Output the [x, y] coordinate of the center of the cell containing the given text.  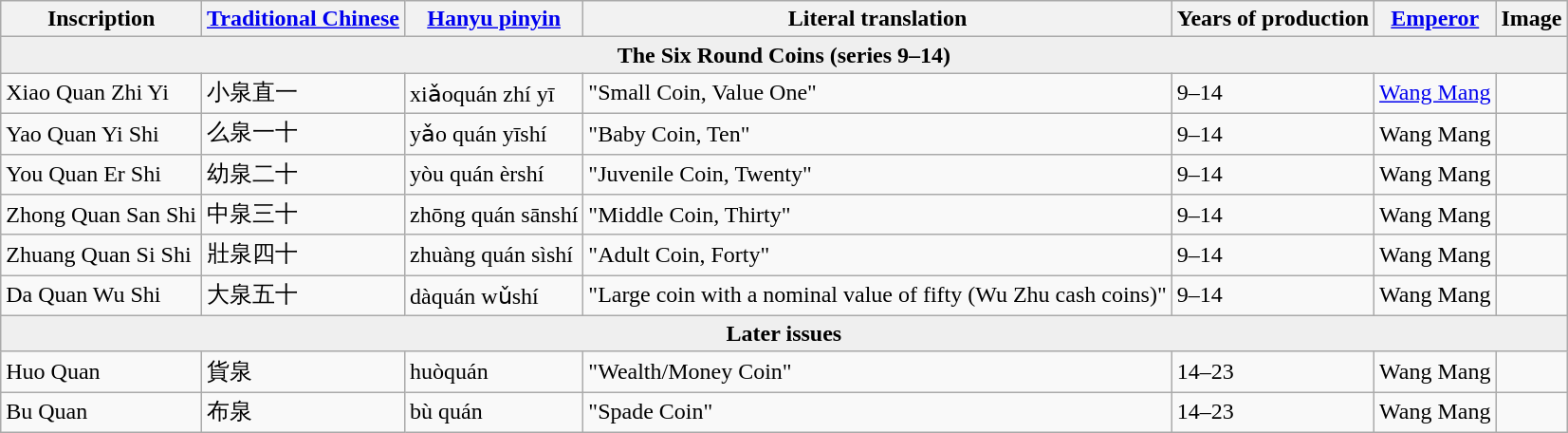
布泉 [303, 412]
"Adult Coin, Forty" [877, 254]
dàquán wǔshí [493, 296]
貨泉 [303, 372]
小泉直一 [303, 93]
壯泉四十 [303, 254]
"Middle Coin, Thirty" [877, 215]
大泉五十 [303, 296]
么泉一十 [303, 133]
bù quán [493, 412]
huòquán [493, 372]
Da Quan Wu Shi [101, 296]
The Six Round Coins (series 9–14) [784, 55]
Later issues [784, 333]
Literal translation [877, 19]
Bu Quan [101, 412]
Emperor [1435, 19]
"Small Coin, Value One" [877, 93]
You Quan Er Shi [101, 175]
Years of production [1273, 19]
xiǎoquán zhí yī [493, 93]
zhuàng quán sìshí [493, 254]
Image [1531, 19]
"Spade Coin" [877, 412]
yǎo quán yīshí [493, 133]
幼泉二十 [303, 175]
Xiao Quan Zhi Yi [101, 93]
"Large coin with a nominal value of fifty (Wu Zhu cash coins)" [877, 296]
Zhuang Quan Si Shi [101, 254]
Zhong Quan San Shi [101, 215]
"Baby Coin, Ten" [877, 133]
Yao Quan Yi Shi [101, 133]
zhōng quán sānshí [493, 215]
"Juvenile Coin, Twenty" [877, 175]
Inscription [101, 19]
Hanyu pinyin [493, 19]
yòu quán èrshí [493, 175]
中泉三十 [303, 215]
"Wealth/Money Coin" [877, 372]
Traditional Chinese [303, 19]
Huo Quan [101, 372]
